Scan for the cell matching the given text and deliver its (X, Y) coordinate at center. 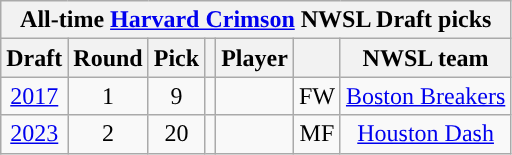
FW (316, 96)
MF (316, 134)
9 (176, 96)
Houston Dash (425, 134)
1 (108, 96)
2017 (34, 96)
2 (108, 134)
Round (108, 58)
20 (176, 134)
Player (255, 58)
2023 (34, 134)
Boston Breakers (425, 96)
Draft (34, 58)
Pick (176, 58)
All-time Harvard Crimson NWSL Draft picks (256, 20)
NWSL team (425, 58)
